Scan for the cell matching the given text and deliver its [X, Y] coordinate at center. 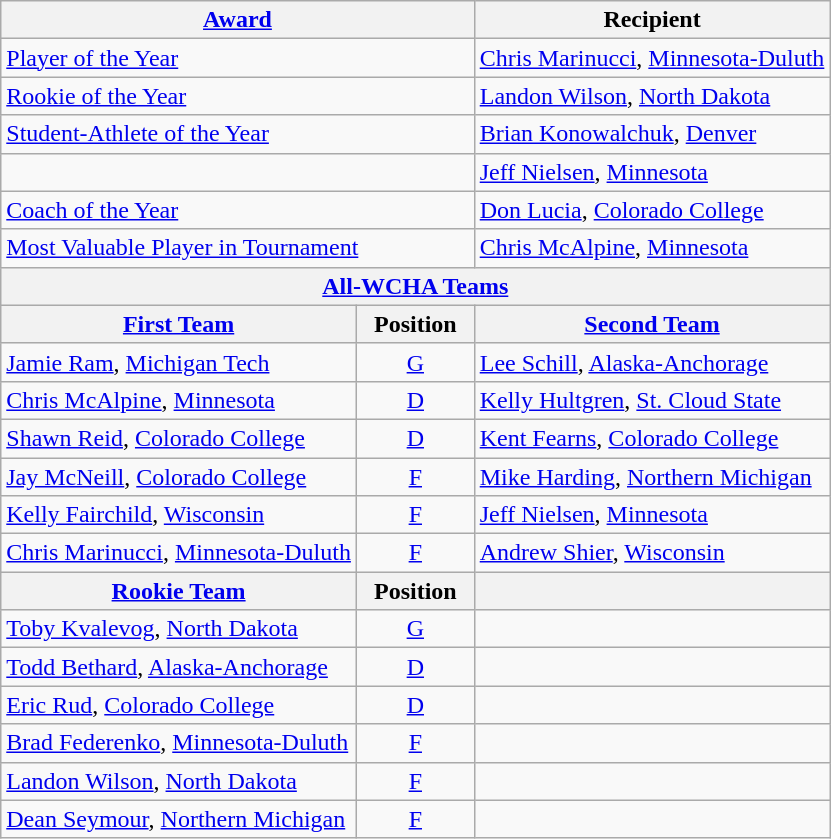
Student-Athlete of the Year [238, 134]
Recipient [652, 20]
Coach of the Year [238, 210]
Todd Bethard, Alaska-Anchorage [179, 667]
Dean Seymour, Northern Michigan [179, 819]
Award [238, 20]
Kent Fearns, Colorado College [652, 438]
Toby Kvalevog, North Dakota [179, 629]
Don Lucia, Colorado College [652, 210]
First Team [179, 324]
Kelly Hultgren, St. Cloud State [652, 400]
Andrew Shier, Wisconsin [652, 553]
Rookie of the Year [238, 96]
Player of the Year [238, 58]
Second Team [652, 324]
Rookie Team [179, 591]
Lee Schill, Alaska-Anchorage [652, 362]
Most Valuable Player in Tournament [238, 248]
Kelly Fairchild, Wisconsin [179, 515]
Jamie Ram, Michigan Tech [179, 362]
Brad Federenko, Minnesota-Duluth [179, 743]
Shawn Reid, Colorado College [179, 438]
Brian Konowalchuk, Denver [652, 134]
Mike Harding, Northern Michigan [652, 477]
All-WCHA Teams [416, 286]
Jay McNeill, Colorado College [179, 477]
Eric Rud, Colorado College [179, 705]
